Capture the cell that displays the provided text and extract its (x, y) central coordinate. 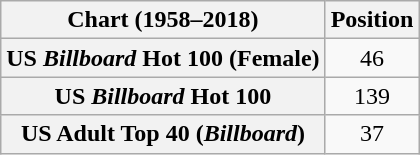
US Adult Top 40 (Billboard) (163, 134)
Position (372, 20)
Chart (1958–2018) (163, 20)
46 (372, 58)
139 (372, 96)
US Billboard Hot 100 (Female) (163, 58)
37 (372, 134)
US Billboard Hot 100 (163, 96)
